Return [X, Y] of the center of cell containing provided text 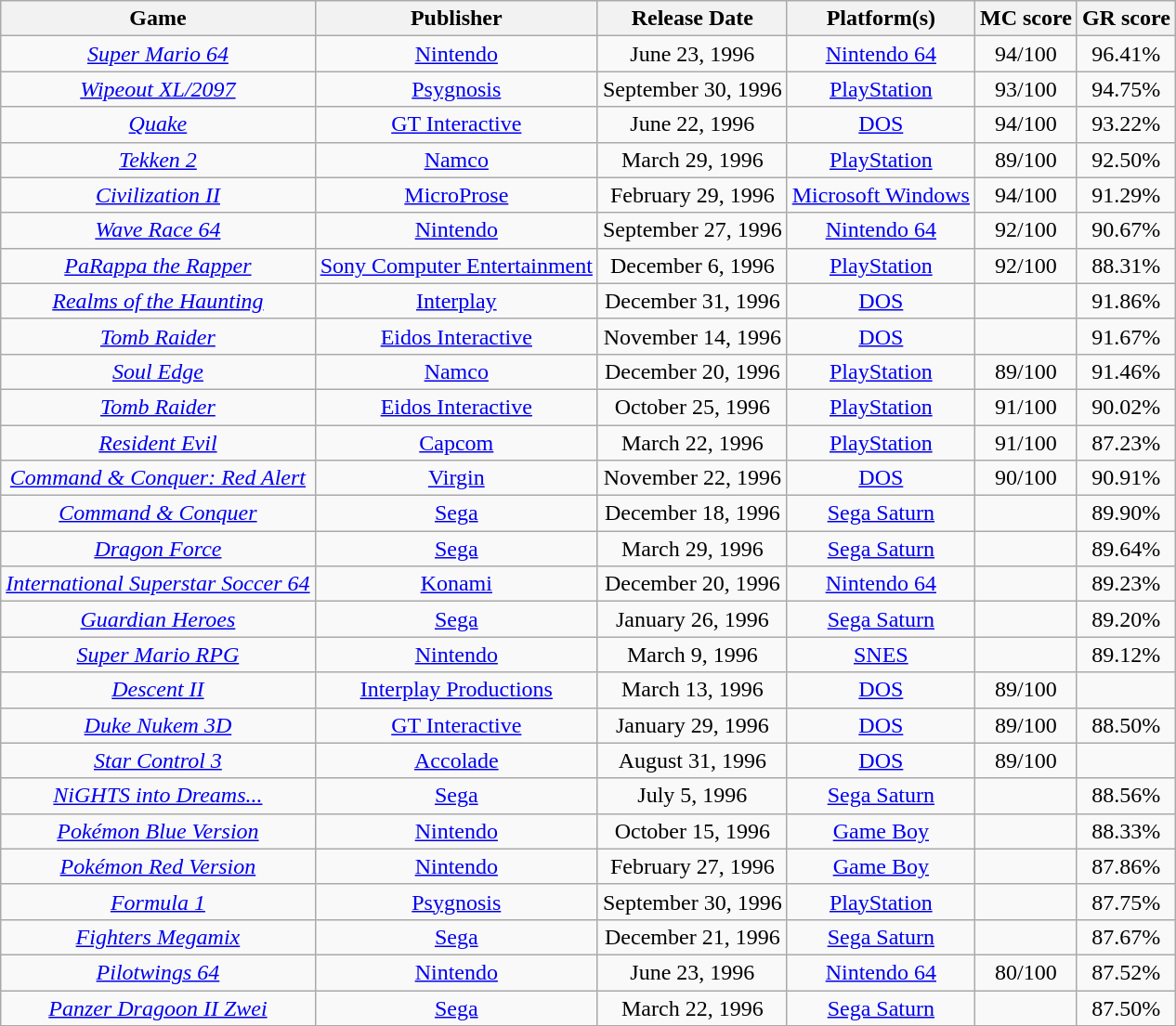
Super Mario RPG [158, 655]
Pilotwings 64 [158, 972]
88.31% [1126, 266]
Realms of the Haunting [158, 301]
July 5, 1996 [692, 796]
Descent II [158, 690]
93/100 [1026, 89]
87.75% [1126, 902]
Panzer Dragoon II Zwei [158, 1007]
90.67% [1126, 230]
December 18, 1996 [692, 513]
Wave Race 64 [158, 230]
September 27, 1996 [692, 230]
90/100 [1026, 478]
Command & Conquer: Red Alert [158, 478]
December 31, 1996 [692, 301]
Accolade [456, 760]
Pokémon Blue Version [158, 831]
Duke Nukem 3D [158, 725]
91.29% [1126, 195]
January 29, 1996 [692, 725]
Resident Evil [158, 443]
October 15, 1996 [692, 831]
December 6, 1996 [692, 266]
Capcom [456, 443]
87.23% [1126, 443]
96.41% [1126, 54]
Microsoft Windows [881, 195]
91.46% [1126, 371]
Soul Edge [158, 371]
October 25, 1996 [692, 407]
Formula 1 [158, 902]
87.86% [1126, 866]
Sony Computer Entertainment [456, 266]
GR score [1126, 19]
March 9, 1996 [692, 655]
Interplay [456, 301]
87.50% [1126, 1007]
Super Mario 64 [158, 54]
February 29, 1996 [692, 195]
Command & Conquer [158, 513]
Virgin [456, 478]
Tekken 2 [158, 160]
80/100 [1026, 972]
Platform(s) [881, 19]
NiGHTS into Dreams... [158, 796]
Dragon Force [158, 549]
Fighters Megamix [158, 937]
PaRappa the Rapper [158, 266]
January 26, 1996 [692, 619]
Pokémon Red Version [158, 866]
88.50% [1126, 725]
February 27, 1996 [692, 866]
December 21, 1996 [692, 937]
Star Control 3 [158, 760]
Civilization II [158, 195]
90.91% [1126, 478]
March 13, 1996 [692, 690]
SNES [881, 655]
89.23% [1126, 584]
International Superstar Soccer 64 [158, 584]
Wipeout XL/2097 [158, 89]
Quake [158, 124]
August 31, 1996 [692, 760]
Publisher [456, 19]
MC score [1026, 19]
November 22, 1996 [692, 478]
June 22, 1996 [692, 124]
88.56% [1126, 796]
Konami [456, 584]
87.52% [1126, 972]
MicroProse [456, 195]
91.67% [1126, 336]
Interplay Productions [456, 690]
89.64% [1126, 549]
92.50% [1126, 160]
88.33% [1126, 831]
91.86% [1126, 301]
Game [158, 19]
93.22% [1126, 124]
November 14, 1996 [692, 336]
94.75% [1126, 89]
89.90% [1126, 513]
Release Date [692, 19]
89.20% [1126, 619]
87.67% [1126, 937]
Guardian Heroes [158, 619]
89.12% [1126, 655]
90.02% [1126, 407]
